Identify which cell holds the provided text, then report its (X, Y) central coordinate. 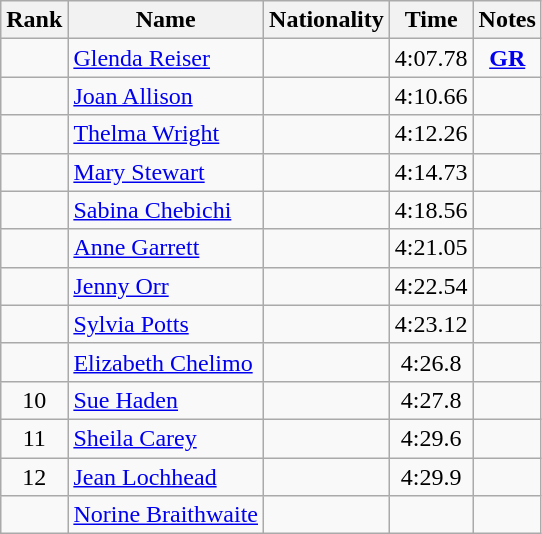
Sheila Carey (166, 438)
Name (166, 20)
Thelma Wright (166, 134)
4:21.05 (431, 248)
GR (507, 58)
4:14.73 (431, 172)
Jean Lochhead (166, 477)
12 (34, 477)
4:26.8 (431, 362)
Elizabeth Chelimo (166, 362)
Sue Haden (166, 400)
Jenny Orr (166, 286)
4:10.66 (431, 96)
11 (34, 438)
Notes (507, 20)
Nationality (327, 20)
Joan Allison (166, 96)
10 (34, 400)
Time (431, 20)
4:18.56 (431, 210)
4:27.8 (431, 400)
Sabina Chebichi (166, 210)
Glenda Reiser (166, 58)
Sylvia Potts (166, 324)
4:29.9 (431, 477)
Norine Braithwaite (166, 515)
Mary Stewart (166, 172)
4:23.12 (431, 324)
4:29.6 (431, 438)
4:07.78 (431, 58)
4:12.26 (431, 134)
Anne Garrett (166, 248)
4:22.54 (431, 286)
Rank (34, 20)
